Extract the (X, Y) coordinate from the center of the cell holding the provided text.  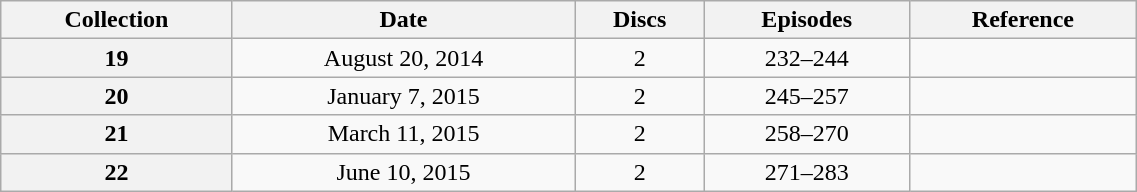
August 20, 2014 (404, 58)
232–244 (806, 58)
Episodes (806, 20)
22 (116, 172)
Reference (1023, 20)
21 (116, 134)
258–270 (806, 134)
19 (116, 58)
Date (404, 20)
20 (116, 96)
Collection (116, 20)
January 7, 2015 (404, 96)
245–257 (806, 96)
March 11, 2015 (404, 134)
Discs (640, 20)
June 10, 2015 (404, 172)
271–283 (806, 172)
